Return the [x, y] coordinate for the center point of the cell that contains the specified text.  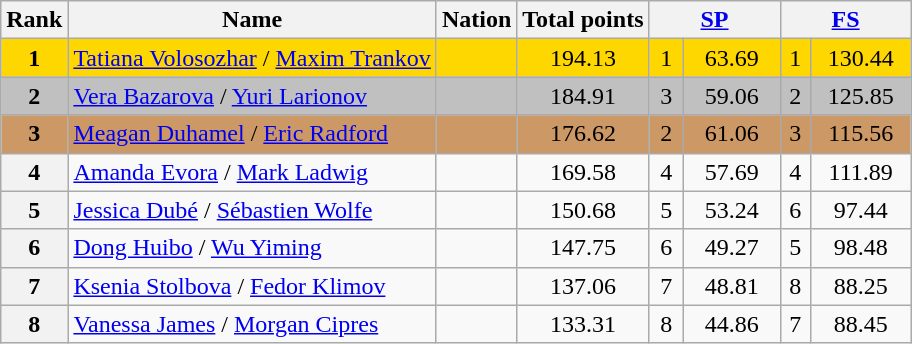
176.62 [583, 134]
Ksenia Stolbova / Fedor Klimov [252, 286]
57.69 [732, 172]
FS [846, 20]
53.24 [732, 210]
59.06 [732, 96]
137.06 [583, 286]
133.31 [583, 324]
111.89 [860, 172]
Meagan Duhamel / Eric Radford [252, 134]
169.58 [583, 172]
184.91 [583, 96]
SP [714, 20]
49.27 [732, 248]
Vera Bazarova / Yuri Larionov [252, 96]
115.56 [860, 134]
125.85 [860, 96]
130.44 [860, 58]
Vanessa James / Morgan Cipres [252, 324]
Dong Huibo / Wu Yiming [252, 248]
Total points [583, 20]
97.44 [860, 210]
150.68 [583, 210]
44.86 [732, 324]
61.06 [732, 134]
48.81 [732, 286]
Amanda Evora / Mark Ladwig [252, 172]
88.45 [860, 324]
88.25 [860, 286]
147.75 [583, 248]
Tatiana Volosozhar / Maxim Trankov [252, 58]
Rank [34, 20]
98.48 [860, 248]
Name [252, 20]
63.69 [732, 58]
Nation [476, 20]
Jessica Dubé / Sébastien Wolfe [252, 210]
194.13 [583, 58]
